Scan for the cell matching the given text and deliver its (x, y) coordinate at center. 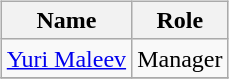
Name (66, 20)
Manager (180, 58)
Role (180, 20)
Yuri Maleev (66, 58)
